Capture the cell that displays the provided text and extract its [X, Y] central coordinate. 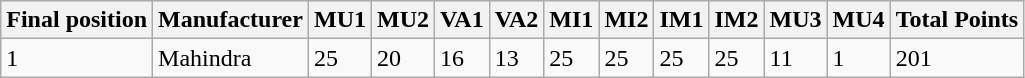
Mahindra [231, 58]
13 [516, 58]
IM1 [682, 20]
Manufacturer [231, 20]
20 [404, 58]
IM2 [736, 20]
MI2 [626, 20]
MU2 [404, 20]
MU4 [858, 20]
11 [796, 58]
Total Points [957, 20]
MI1 [572, 20]
MU3 [796, 20]
Final position [77, 20]
201 [957, 58]
VA1 [462, 20]
MU1 [340, 20]
16 [462, 58]
VA2 [516, 20]
